Return the [X, Y] coordinate for the center point of the cell that contains the specified text.  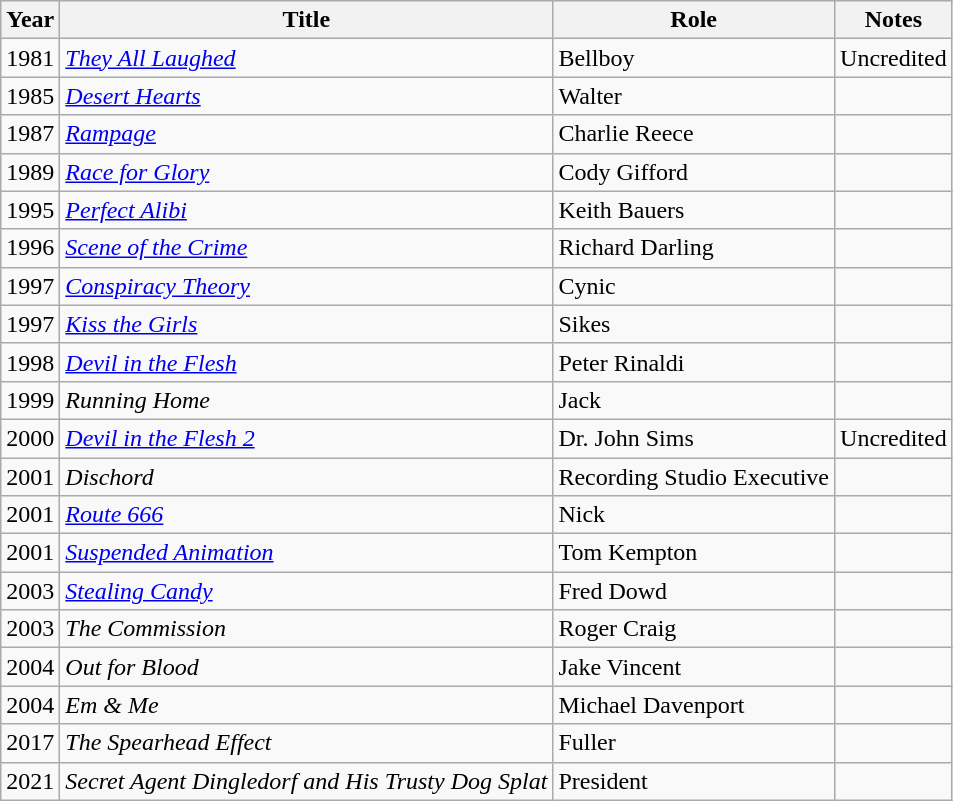
Dischord [306, 477]
Desert Hearts [306, 96]
Suspended Animation [306, 553]
1987 [30, 134]
Stealing Candy [306, 591]
Sikes [694, 324]
1989 [30, 172]
The Spearhead Effect [306, 743]
Richard Darling [694, 248]
Role [694, 20]
Charlie Reece [694, 134]
Nick [694, 515]
Secret Agent Dingledorf and His Trusty Dog Splat [306, 781]
Cynic [694, 286]
1998 [30, 362]
They All Laughed [306, 58]
Race for Glory [306, 172]
Devil in the Flesh 2 [306, 438]
Jack [694, 400]
Fred Dowd [694, 591]
1999 [30, 400]
Em & Me [306, 705]
The Commission [306, 629]
1981 [30, 58]
Year [30, 20]
President [694, 781]
Keith Bauers [694, 210]
Tom Kempton [694, 553]
Route 666 [306, 515]
Dr. John Sims [694, 438]
1995 [30, 210]
2017 [30, 743]
Notes [894, 20]
Walter [694, 96]
Michael Davenport [694, 705]
Scene of the Crime [306, 248]
Jake Vincent [694, 667]
Peter Rinaldi [694, 362]
Bellboy [694, 58]
1985 [30, 96]
Perfect Alibi [306, 210]
Out for Blood [306, 667]
Devil in the Flesh [306, 362]
Recording Studio Executive [694, 477]
1996 [30, 248]
Running Home [306, 400]
Cody Gifford [694, 172]
2021 [30, 781]
Kiss the Girls [306, 324]
Roger Craig [694, 629]
Rampage [306, 134]
Fuller [694, 743]
Title [306, 20]
Conspiracy Theory [306, 286]
2000 [30, 438]
